Provide the [x, y] coordinate of the cell's center where the given text is located.  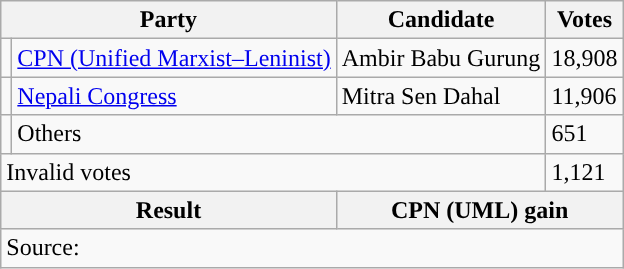
CPN (Unified Marxist–Leninist) [174, 58]
Nepali Congress [174, 96]
1,121 [584, 172]
Invalid votes [274, 172]
11,906 [584, 96]
Source: [312, 248]
Others [279, 134]
Mitra Sen Dahal [441, 96]
Candidate [441, 20]
Party [168, 20]
Votes [584, 20]
Result [168, 210]
Ambir Babu Gurung [441, 58]
18,908 [584, 58]
651 [584, 134]
CPN (UML) gain [480, 210]
